From the cell containing the given text, extract its center point as (x, y) coordinate. 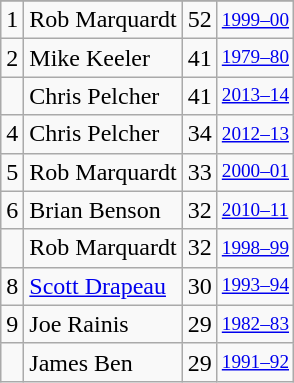
8 (12, 286)
2010–11 (255, 210)
2012–13 (255, 134)
1999–00 (255, 20)
Brian Benson (103, 210)
34 (200, 134)
James Ben (103, 362)
52 (200, 20)
5 (12, 172)
Mike Keeler (103, 58)
Joe Rainis (103, 324)
1 (12, 20)
33 (200, 172)
30 (200, 286)
1991–92 (255, 362)
9 (12, 324)
4 (12, 134)
1998–99 (255, 248)
2 (12, 58)
1993–94 (255, 286)
2000–01 (255, 172)
Scott Drapeau (103, 286)
6 (12, 210)
1979–80 (255, 58)
1982–83 (255, 324)
2013–14 (255, 96)
